Detect which cell encompasses the target text, then output its (X, Y) center coordinate. 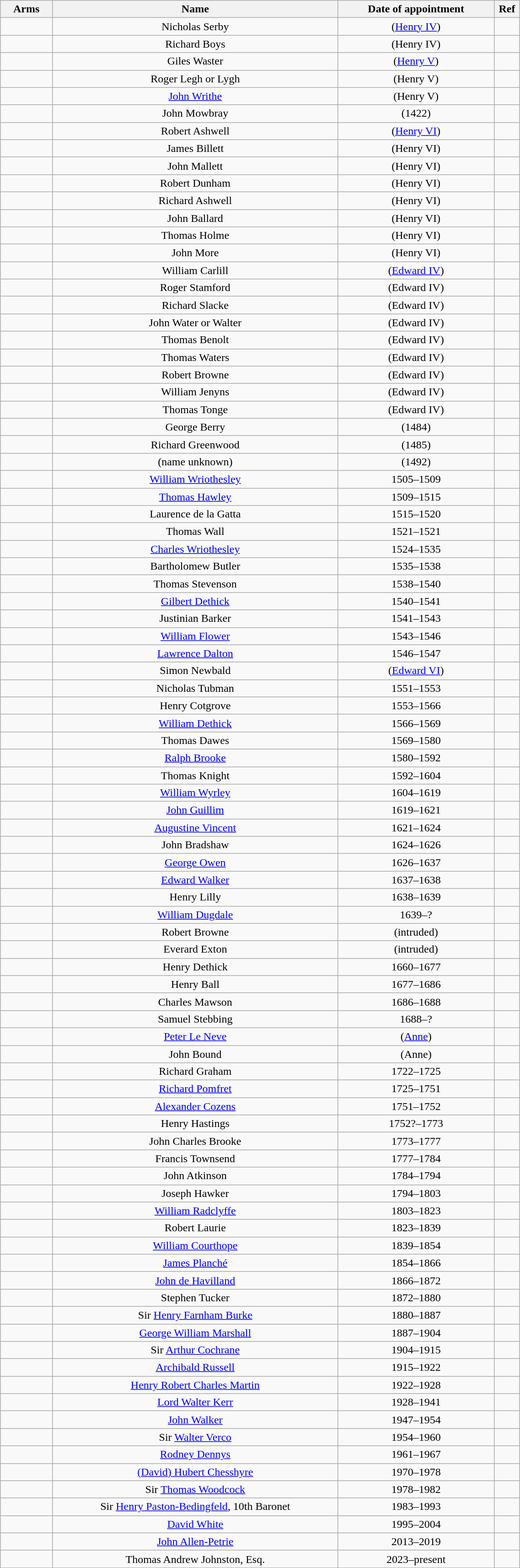
Richard Slacke (195, 305)
Laurence de la Gatta (195, 514)
1551–1553 (416, 688)
1619–1621 (416, 810)
Ref (507, 9)
Archibald Russell (195, 1368)
1677–1686 (416, 984)
Charles Wriothesley (195, 549)
Richard Pomfret (195, 1089)
Sir Walter Verco (195, 1437)
(1492) (416, 462)
1970–1978 (416, 1472)
John Walker (195, 1420)
1604–1619 (416, 793)
1569–1580 (416, 740)
William Radclyffe (195, 1211)
1904–1915 (416, 1350)
John Mallett (195, 166)
John de Havilland (195, 1280)
Sir Henry Paston-Bedingfeld, 10th Baronet (195, 1507)
Arms (27, 9)
(1422) (416, 113)
1580–1592 (416, 758)
Sir Arthur Cochrane (195, 1350)
Robert Laurie (195, 1228)
Richard Boys (195, 44)
Thomas Tonge (195, 410)
Giles Waster (195, 61)
Thomas Dawes (195, 740)
John Mowbray (195, 113)
1866–1872 (416, 1280)
Thomas Andrew Johnston, Esq. (195, 1559)
(1485) (416, 444)
1978–1982 (416, 1489)
1592–1604 (416, 776)
John Guillim (195, 810)
Stephen Tucker (195, 1298)
1505–1509 (416, 479)
John Allen-Petrie (195, 1541)
Henry Robert Charles Martin (195, 1385)
William Dethick (195, 723)
1928–1941 (416, 1402)
Joseph Hawker (195, 1193)
Thomas Holme (195, 236)
John Charles Brooke (195, 1141)
William Wyrley (195, 793)
1995–2004 (416, 1524)
John Bradshaw (195, 845)
1725–1751 (416, 1089)
Henry Cotgrove (195, 706)
William Flower (195, 636)
1803–1823 (416, 1211)
Simon Newbald (195, 671)
Sir Thomas Woodcock (195, 1489)
Samuel Stebbing (195, 1019)
James Planché (195, 1263)
1954–1960 (416, 1437)
Henry Lilly (195, 897)
(1484) (416, 427)
1777–1784 (416, 1158)
Charles Mawson (195, 1002)
Henry Hastings (195, 1124)
John Water or Walter (195, 323)
Augustine Vincent (195, 828)
Robert Ashwell (195, 131)
William Courthope (195, 1245)
Everard Exton (195, 949)
1626–1637 (416, 862)
Gilbert Dethick (195, 601)
1621–1624 (416, 828)
1553–1566 (416, 706)
Thomas Hawley (195, 496)
1854–1866 (416, 1263)
Richard Graham (195, 1072)
John Ballard (195, 218)
Lord Walter Kerr (195, 1402)
Lawrence Dalton (195, 653)
Nicholas Serby (195, 27)
John Writhe (195, 96)
1535–1538 (416, 566)
1983–1993 (416, 1507)
1540–1541 (416, 601)
1639–? (416, 915)
Thomas Wall (195, 532)
Name (195, 9)
1784–1794 (416, 1176)
Bartholomew Butler (195, 566)
Richard Ashwell (195, 200)
Henry Ball (195, 984)
Rodney Dennys (195, 1455)
William Wriothesley (195, 479)
1521–1521 (416, 532)
1839–1854 (416, 1245)
William Jenyns (195, 392)
1872–1880 (416, 1298)
Sir Henry Farnham Burke (195, 1315)
Richard Greenwood (195, 444)
1538–1540 (416, 584)
1794–1803 (416, 1193)
1722–1725 (416, 1072)
(David) Hubert Chesshyre (195, 1472)
Robert Dunham (195, 183)
1751–1752 (416, 1106)
Ralph Brooke (195, 758)
1915–1922 (416, 1368)
Peter Le Neve (195, 1036)
Thomas Stevenson (195, 584)
Francis Townsend (195, 1158)
George Berry (195, 427)
John Bound (195, 1054)
John More (195, 253)
1566–1569 (416, 723)
Alexander Cozens (195, 1106)
1880–1887 (416, 1315)
1752?–1773 (416, 1124)
1638–1639 (416, 897)
Justinian Barker (195, 619)
Henry Dethick (195, 967)
1546–1547 (416, 653)
Thomas Benolt (195, 340)
James Billett (195, 148)
1686–1688 (416, 1002)
William Dugdale (195, 915)
1543–1546 (416, 636)
1773–1777 (416, 1141)
2023–present (416, 1559)
Roger Stamford (195, 288)
Thomas Knight (195, 776)
1637–1638 (416, 880)
Edward Walker (195, 880)
Roger Legh or Lygh (195, 79)
1624–1626 (416, 845)
(name unknown) (195, 462)
Nicholas Tubman (195, 688)
1524–1535 (416, 549)
John Atkinson (195, 1176)
1947–1954 (416, 1420)
2013–2019 (416, 1541)
1515–1520 (416, 514)
Date of appointment (416, 9)
David White (195, 1524)
William Carlill (195, 270)
George Owen (195, 862)
1961–1967 (416, 1455)
Thomas Waters (195, 357)
1922–1928 (416, 1385)
1541–1543 (416, 619)
George William Marshall (195, 1333)
1509–1515 (416, 496)
1823–1839 (416, 1228)
1660–1677 (416, 967)
1887–1904 (416, 1333)
1688–? (416, 1019)
(Edward VI) (416, 671)
